Detect which cell encompasses the target text, then output its (X, Y) center coordinate. 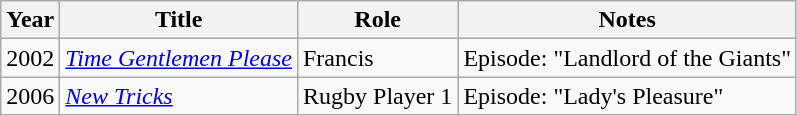
Year (30, 20)
Notes (628, 20)
New Tricks (179, 96)
Title (179, 20)
Time Gentlemen Please (179, 58)
Francis (377, 58)
Episode: "Lady's Pleasure" (628, 96)
Episode: "Landlord of the Giants" (628, 58)
2002 (30, 58)
Role (377, 20)
Rugby Player 1 (377, 96)
2006 (30, 96)
